Extract the [X, Y] coordinate from the center of the cell holding the provided text.  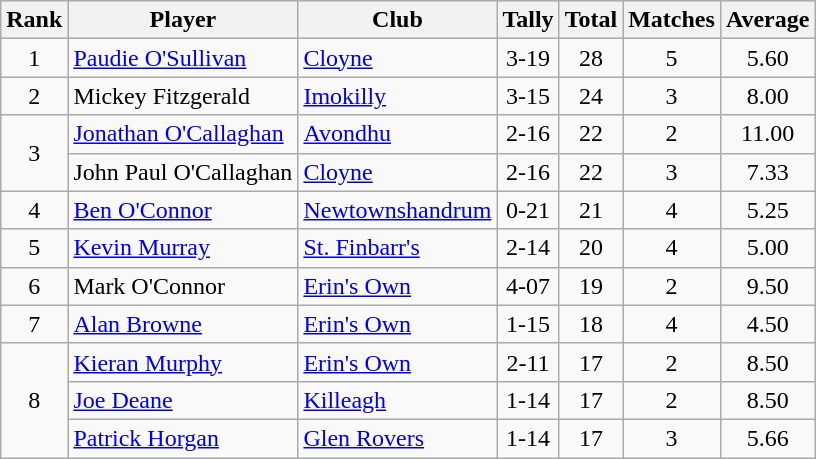
11.00 [768, 134]
7 [34, 324]
Total [591, 20]
Patrick Horgan [183, 438]
20 [591, 248]
Killeagh [398, 400]
Average [768, 20]
5.66 [768, 438]
Jonathan O'Callaghan [183, 134]
3-19 [528, 58]
Kieran Murphy [183, 362]
Rank [34, 20]
5.60 [768, 58]
0-21 [528, 210]
Paudie O'Sullivan [183, 58]
8 [34, 400]
5.25 [768, 210]
8.00 [768, 96]
Joe Deane [183, 400]
6 [34, 286]
3-15 [528, 96]
21 [591, 210]
Ben O'Connor [183, 210]
Kevin Murray [183, 248]
4.50 [768, 324]
Mickey Fitzgerald [183, 96]
5.00 [768, 248]
St. Finbarr's [398, 248]
19 [591, 286]
1-15 [528, 324]
4-07 [528, 286]
9.50 [768, 286]
Player [183, 20]
Club [398, 20]
7.33 [768, 172]
2-11 [528, 362]
Mark O'Connor [183, 286]
Avondhu [398, 134]
Matches [672, 20]
18 [591, 324]
John Paul O'Callaghan [183, 172]
1 [34, 58]
28 [591, 58]
Tally [528, 20]
Glen Rovers [398, 438]
24 [591, 96]
Imokilly [398, 96]
2-14 [528, 248]
Alan Browne [183, 324]
Newtownshandrum [398, 210]
